Search for the cell housing the specified text and yield its (x, y) center coordinate. 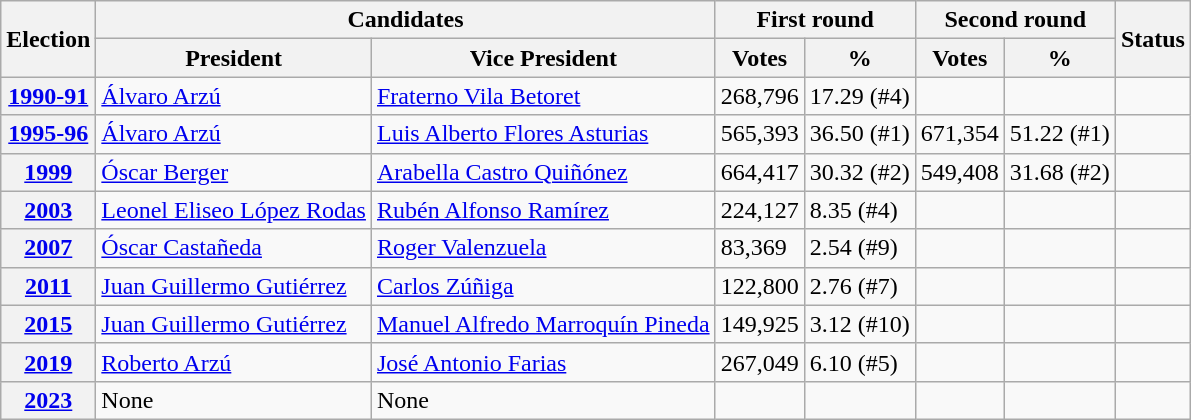
2023 (48, 400)
Second round (1015, 20)
17.29 (#4) (860, 96)
Rubén Alfonso Ramírez (543, 210)
Roger Valenzuela (543, 248)
2019 (48, 362)
José Antonio Farias (543, 362)
31.68 (#2) (1060, 172)
1995-96 (48, 134)
President (234, 58)
565,393 (760, 134)
1999 (48, 172)
2007 (48, 248)
83,369 (760, 248)
Leonel Eliseo López Rodas (234, 210)
149,925 (760, 324)
Óscar Castañeda (234, 248)
Status (1152, 39)
30.32 (#2) (860, 172)
224,127 (760, 210)
Candidates (406, 20)
Arabella Castro Quiñónez (543, 172)
Vice President (543, 58)
36.50 (#1) (860, 134)
2015 (48, 324)
664,417 (760, 172)
First round (815, 20)
51.22 (#1) (1060, 134)
8.35 (#4) (860, 210)
549,408 (960, 172)
3.12 (#10) (860, 324)
671,354 (960, 134)
2.76 (#7) (860, 286)
Roberto Arzú (234, 362)
6.10 (#5) (860, 362)
Manuel Alfredo Marroquín Pineda (543, 324)
122,800 (760, 286)
Luis Alberto Flores Asturias (543, 134)
268,796 (760, 96)
1990-91 (48, 96)
2011 (48, 286)
2.54 (#9) (860, 248)
Fraterno Vila Betoret (543, 96)
2003 (48, 210)
Election (48, 39)
Óscar Berger (234, 172)
Carlos Zúñiga (543, 286)
267,049 (760, 362)
